From the cell containing the given text, extract its center point as [X, Y] coordinate. 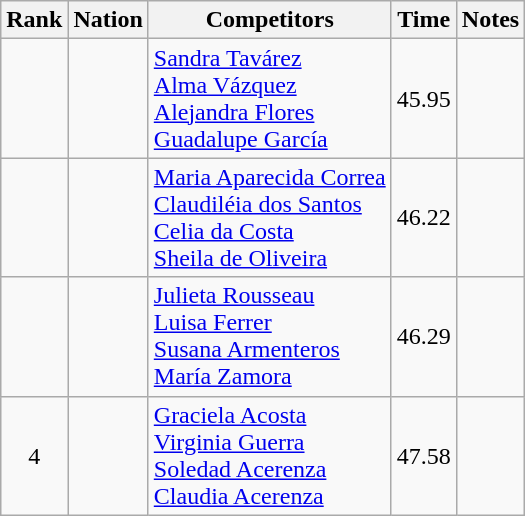
Time [424, 20]
47.58 [424, 456]
Nation [108, 20]
Rank [34, 20]
Graciela AcostaVirginia GuerraSoledad AcerenzaClaudia Acerenza [270, 456]
46.22 [424, 218]
Julieta RousseauLuisa FerrerSusana ArmenterosMaría Zamora [270, 336]
Competitors [270, 20]
45.95 [424, 98]
46.29 [424, 336]
Maria Aparecida CorreaClaudiléia dos SantosCelia da CostaSheila de Oliveira [270, 218]
Notes [490, 20]
Sandra TavárezAlma VázquezAlejandra FloresGuadalupe García [270, 98]
4 [34, 456]
